Identify which cell holds the provided text, then report its [X, Y] central coordinate. 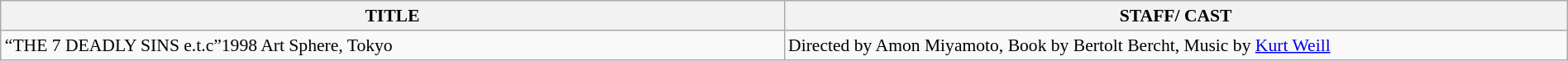
“THE 7 DEADLY SINS e.t.c”1998 Art Sphere, Tokyo [392, 45]
TITLE [392, 16]
STAFF/ CAST [1176, 16]
Directed by Amon Miyamoto, Book by Bertolt Bercht, Music by Kurt Weill [1176, 45]
